Determine the [x, y] coordinate at the center of the cell enclosing the given text.  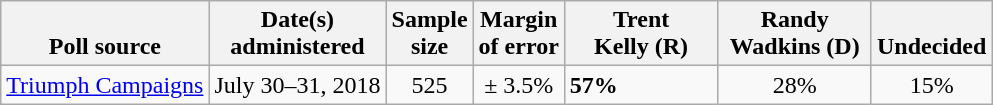
28% [795, 85]
Marginof error [518, 34]
57% [641, 85]
RandyWadkins (D) [795, 34]
± 3.5% [518, 85]
Poll source [105, 34]
Date(s)administered [298, 34]
15% [931, 85]
Triumph Campaigns [105, 85]
525 [430, 85]
July 30–31, 2018 [298, 85]
Samplesize [430, 34]
TrentKelly (R) [641, 34]
Undecided [931, 34]
